Output the (x, y) coordinate of the center of the cell containing the given text.  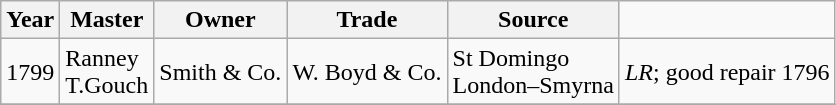
LR; good repair 1796 (727, 72)
Year (30, 20)
RanneyT.Gouch (107, 72)
Smith & Co. (220, 72)
Master (107, 20)
St DomingoLondon–Smyrna (533, 72)
W. Boyd & Co. (367, 72)
Trade (367, 20)
Owner (220, 20)
Source (533, 20)
1799 (30, 72)
